Scan for the cell matching the given text and deliver its [x, y] coordinate at center. 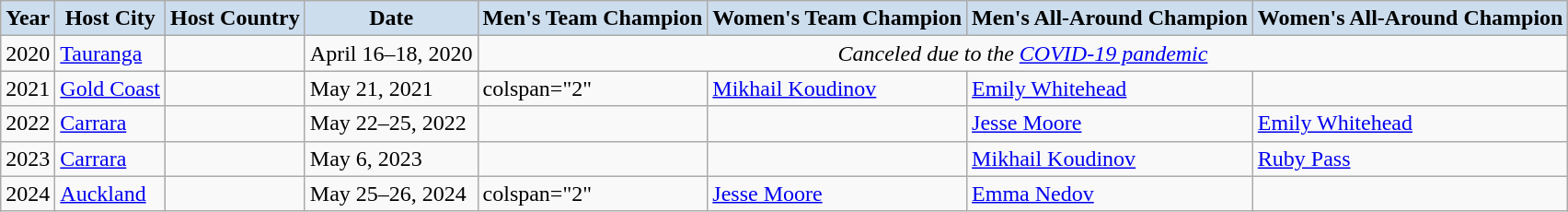
Date [391, 18]
May 22–25, 2022 [391, 124]
Tauranga [110, 53]
Auckland [110, 194]
April 16–18, 2020 [391, 53]
Year [28, 18]
Emma Nedov [1110, 194]
Women's Team Champion [837, 18]
Gold Coast [110, 88]
May 21, 2021 [391, 88]
Men's Team Champion [593, 18]
May 6, 2023 [391, 159]
2020 [28, 53]
Host Country [236, 18]
2023 [28, 159]
Canceled due to the COVID-19 pandemic [1023, 53]
2024 [28, 194]
May 25–26, 2024 [391, 194]
Ruby Pass [1410, 159]
Host City [110, 18]
Men's All-Around Champion [1110, 18]
2022 [28, 124]
2021 [28, 88]
Women's All-Around Champion [1410, 18]
